For the text-containing cell, return its midpoint in (x, y) coordinate format. 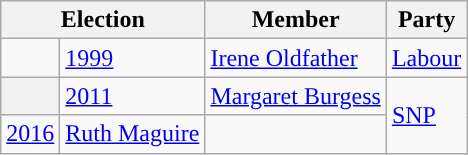
2016 (30, 134)
SNP (426, 115)
Margaret Burgess (296, 96)
Ruth Maguire (132, 134)
Member (296, 20)
Labour (426, 58)
Party (426, 20)
Irene Oldfather (296, 58)
2011 (132, 96)
Election (103, 20)
1999 (132, 58)
